Detect which cell encompasses the target text, then output its [x, y] center coordinate. 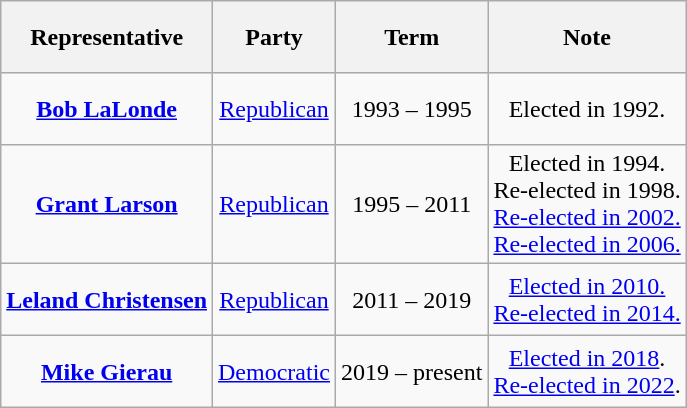
Elected in 1994.Re-elected in 1998.Re-elected in 2002.Re-elected in 2006. [587, 204]
Mike Gierau [107, 372]
1995 – 2011 [412, 204]
Grant Larson [107, 204]
Party [274, 37]
2019 – present [412, 372]
Note [587, 37]
Elected in 2018.Re-elected in 2022. [587, 372]
Elected in 2010.Re-elected in 2014. [587, 300]
Democratic [274, 372]
Bob LaLonde [107, 109]
Leland Christensen [107, 300]
Term [412, 37]
Representative [107, 37]
2011 – 2019 [412, 300]
Elected in 1992. [587, 109]
1993 – 1995 [412, 109]
